Find where the given text appears and provide that cell's center as [X, Y] coordinate. 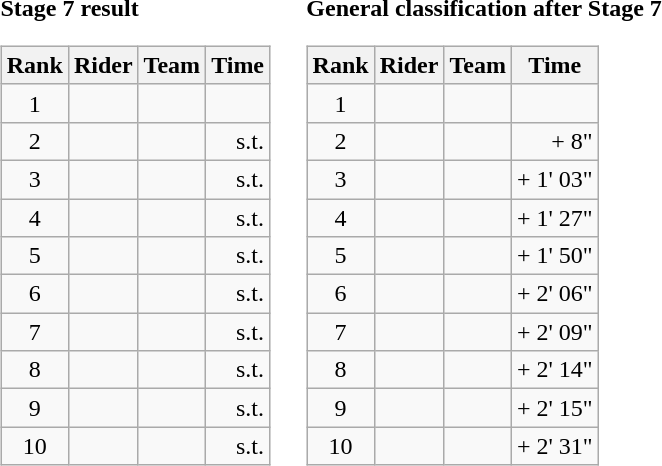
+ 2' 15" [554, 408]
+ 2' 31" [554, 446]
+ 1' 03" [554, 179]
+ 8" [554, 141]
+ 2' 09" [554, 332]
+ 1' 27" [554, 217]
+ 2' 06" [554, 294]
+ 2' 14" [554, 370]
+ 1' 50" [554, 256]
